Capture the cell that displays the provided text and extract its (X, Y) central coordinate. 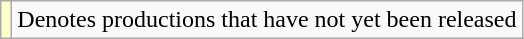
Denotes productions that have not yet been released (267, 20)
